Output the (X, Y) coordinate of the center of the cell containing the given text.  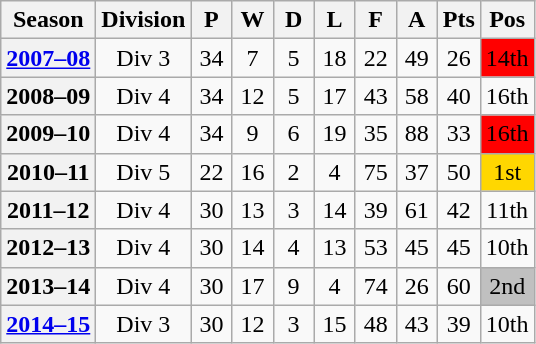
7 (252, 58)
16 (252, 172)
Pos (507, 20)
15 (334, 324)
Division (144, 20)
50 (458, 172)
74 (376, 286)
37 (416, 172)
88 (416, 134)
1st (507, 172)
2nd (507, 286)
2010–11 (48, 172)
Pts (458, 20)
2013–14 (48, 286)
Season (48, 20)
2007–08 (48, 58)
6 (294, 134)
D (294, 20)
W (252, 20)
Div 5 (144, 172)
53 (376, 248)
48 (376, 324)
58 (416, 96)
75 (376, 172)
49 (416, 58)
F (376, 20)
14th (507, 58)
2 (294, 172)
2012–13 (48, 248)
2009–10 (48, 134)
L (334, 20)
11th (507, 210)
2008–09 (48, 96)
35 (376, 134)
42 (458, 210)
18 (334, 58)
61 (416, 210)
40 (458, 96)
60 (458, 286)
2014–15 (48, 324)
19 (334, 134)
P (212, 20)
33 (458, 134)
A (416, 20)
2011–12 (48, 210)
